Return [x, y] of the center of cell containing provided text 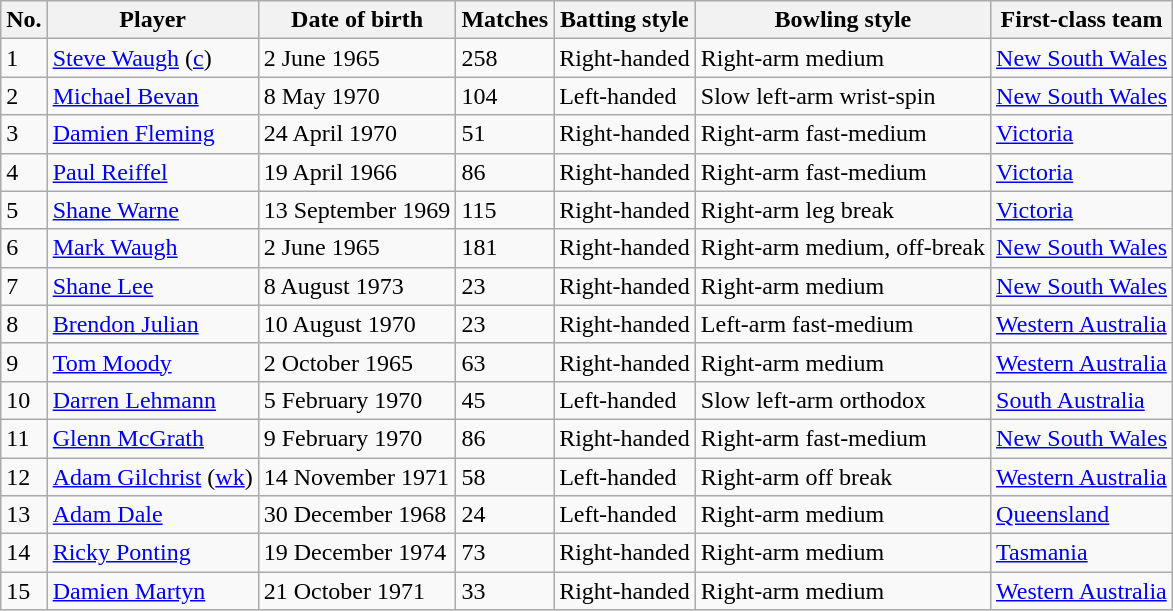
Damien Martyn [152, 591]
10 August 1970 [357, 324]
Date of birth [357, 20]
10 [24, 400]
Shane Warne [152, 210]
14 [24, 553]
Slow left-arm orthodox [842, 400]
Damien Fleming [152, 134]
8 May 1970 [357, 96]
Darren Lehmann [152, 400]
Right-arm off break [842, 477]
2 [24, 96]
12 [24, 477]
Player [152, 20]
2 October 1965 [357, 362]
21 October 1971 [357, 591]
Right-arm medium, off-break [842, 248]
5 February 1970 [357, 400]
104 [505, 96]
5 [24, 210]
51 [505, 134]
Right-arm leg break [842, 210]
Bowling style [842, 20]
Tasmania [1082, 553]
3 [24, 134]
Adam Dale [152, 515]
11 [24, 438]
Ricky Ponting [152, 553]
14 November 1971 [357, 477]
7 [24, 286]
Glenn McGrath [152, 438]
33 [505, 591]
30 December 1968 [357, 515]
8 [24, 324]
15 [24, 591]
Brendon Julian [152, 324]
63 [505, 362]
13 [24, 515]
181 [505, 248]
58 [505, 477]
Matches [505, 20]
8 August 1973 [357, 286]
13 September 1969 [357, 210]
45 [505, 400]
115 [505, 210]
South Australia [1082, 400]
Paul Reiffel [152, 172]
No. [24, 20]
Michael Bevan [152, 96]
19 April 1966 [357, 172]
24 April 1970 [357, 134]
First-class team [1082, 20]
Queensland [1082, 515]
Steve Waugh (c) [152, 58]
24 [505, 515]
19 December 1974 [357, 553]
Slow left-arm wrist-spin [842, 96]
6 [24, 248]
Adam Gilchrist (wk) [152, 477]
Mark Waugh [152, 248]
Left-arm fast-medium [842, 324]
Shane Lee [152, 286]
Batting style [625, 20]
Tom Moody [152, 362]
258 [505, 58]
4 [24, 172]
9 [24, 362]
9 February 1970 [357, 438]
73 [505, 553]
1 [24, 58]
